Determine the [X, Y] coordinate at the center of the cell enclosing the given text.  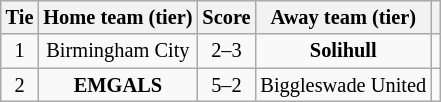
5–2 [226, 85]
Score [226, 17]
Away team (tier) [343, 17]
Tie [20, 17]
Home team (tier) [118, 17]
2 [20, 85]
Biggleswade United [343, 85]
Solihull [343, 51]
1 [20, 51]
EMGALS [118, 85]
Birmingham City [118, 51]
2–3 [226, 51]
